Return the (x, y) coordinate for the center point of the cell that contains the specified text.  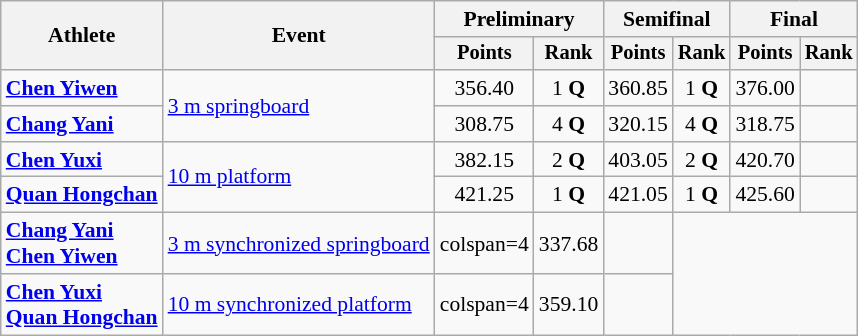
308.75 (484, 124)
Final (794, 19)
Chang Yani (82, 124)
359.10 (568, 304)
421.25 (484, 195)
403.05 (638, 160)
420.70 (764, 160)
10 m synchronized platform (299, 304)
Athlete (82, 36)
376.00 (764, 88)
Quan Hongchan (82, 195)
318.75 (764, 124)
3 m springboard (299, 106)
3 m synchronized springboard (299, 244)
337.68 (568, 244)
382.15 (484, 160)
Event (299, 36)
Semifinal (666, 19)
356.40 (484, 88)
360.85 (638, 88)
Chang YaniChen Yiwen (82, 244)
320.15 (638, 124)
Preliminary (520, 19)
10 m platform (299, 178)
Chen YuxiQuan Hongchan (82, 304)
421.05 (638, 195)
425.60 (764, 195)
Chen Yuxi (82, 160)
Chen Yiwen (82, 88)
